Search for the cell housing the specified text and yield its [x, y] center coordinate. 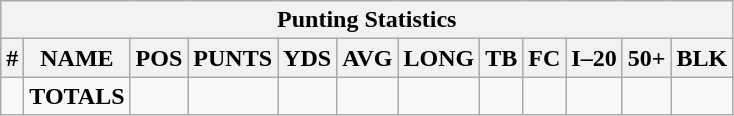
I–20 [594, 58]
FC [544, 58]
YDS [308, 58]
LONG [439, 58]
# [12, 58]
NAME [77, 58]
50+ [646, 58]
TOTALS [77, 96]
Punting Statistics [367, 20]
TB [502, 58]
BLK [702, 58]
AVG [368, 58]
POS [159, 58]
PUNTS [233, 58]
